Identify which cell holds the provided text, then report its [x, y] central coordinate. 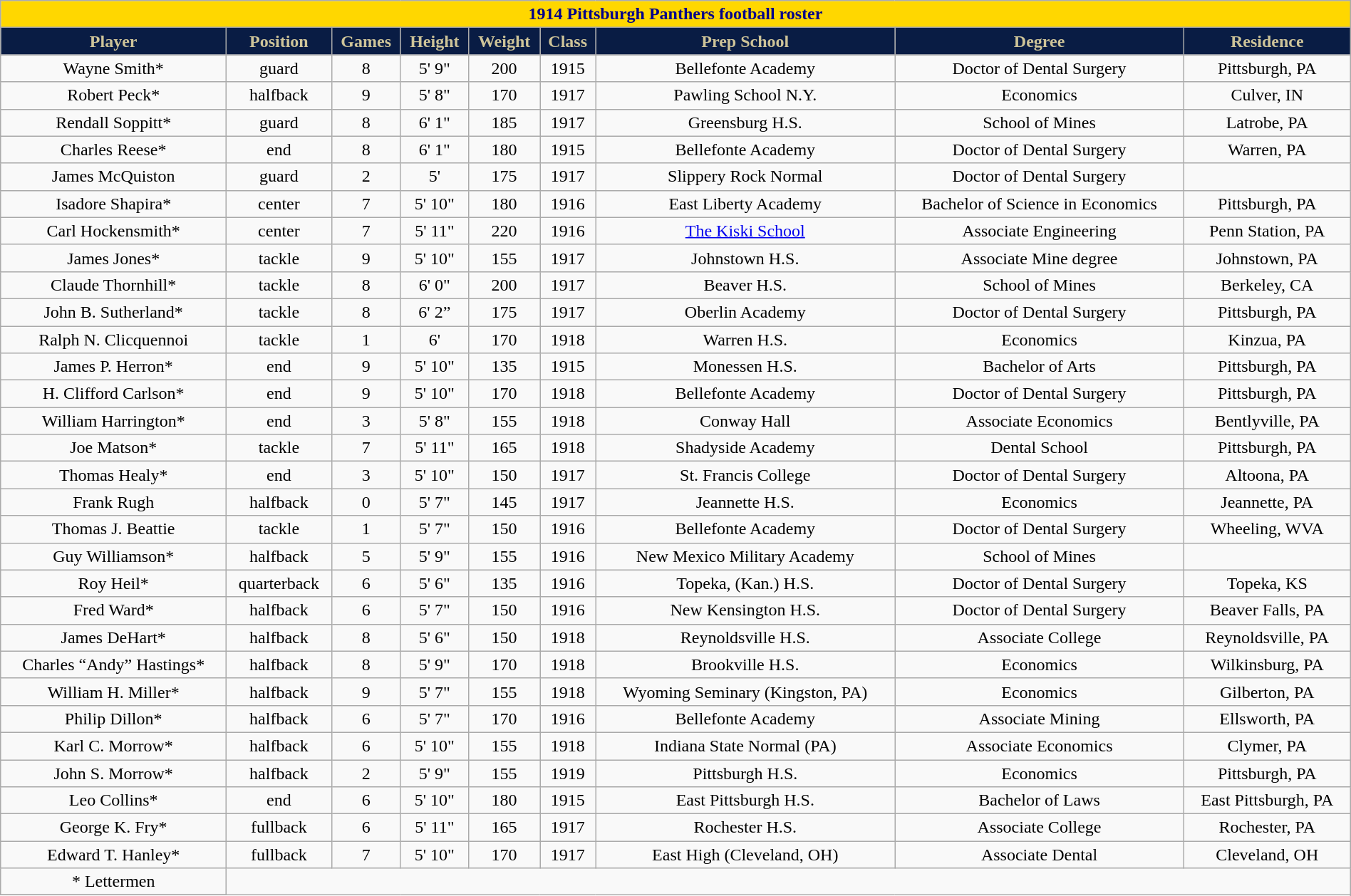
The Kiski School [745, 231]
* Lettermen [114, 882]
East High (Cleveland, OH) [745, 855]
Warren, PA [1267, 150]
Culver, IN [1267, 95]
East Pittsburgh, PA [1267, 801]
Beaver H.S. [745, 285]
Karl C. Morrow* [114, 746]
Wheeling, WVA [1267, 529]
Bachelor of Science in Economics [1039, 204]
Kinzua, PA [1267, 340]
Ralph N. Clicquennoi [114, 340]
Games [366, 41]
145 [504, 502]
Reynoldsville, PA [1267, 637]
Wyoming Seminary (Kingston, PA) [745, 692]
James Jones* [114, 258]
Charles “Andy” Hastings* [114, 665]
Dental School [1039, 448]
Indiana State Normal (PA) [745, 746]
Berkeley, CA [1267, 285]
6' 0" [435, 285]
Jeannette, PA [1267, 502]
Pawling School N.Y. [745, 95]
Penn Station, PA [1267, 231]
East Pittsburgh H.S. [745, 801]
Beaver Falls, PA [1267, 610]
Jeannette H.S. [745, 502]
Topeka, (Kan.) H.S. [745, 583]
Player [114, 41]
Associate Mine degree [1039, 258]
Height [435, 41]
Wilkinsburg, PA [1267, 665]
New Kensington H.S. [745, 610]
James P. Herron* [114, 367]
Residence [1267, 41]
Degree [1039, 41]
Robert Peck* [114, 95]
5' [435, 177]
Bachelor of Laws [1039, 801]
1919 [568, 773]
H. Clifford Carlson* [114, 394]
Weight [504, 41]
Reynoldsville H.S. [745, 637]
Pittsburgh H.S. [745, 773]
Johnstown, PA [1267, 258]
Greensburg H.S. [745, 123]
Isadore Shapira* [114, 204]
Rochester H.S. [745, 828]
Leo Collins* [114, 801]
John S. Morrow* [114, 773]
Wayne Smith* [114, 68]
Frank Rugh [114, 502]
Rendall Soppitt* [114, 123]
Shadyside Academy [745, 448]
5 [366, 556]
Gilberton, PA [1267, 692]
Bentlyville, PA [1267, 421]
Clymer, PA [1267, 746]
Position [279, 41]
Johnstown H.S. [745, 258]
6' [435, 340]
Latrobe, PA [1267, 123]
185 [504, 123]
Bachelor of Arts [1039, 367]
Ellsworth, PA [1267, 719]
James McQuiston [114, 177]
220 [504, 231]
William Harrington* [114, 421]
Carl Hockensmith* [114, 231]
New Mexico Military Academy [745, 556]
Thomas J. Beattie [114, 529]
Fred Ward* [114, 610]
Philip Dillon* [114, 719]
Monessen H.S. [745, 367]
Guy Williamson* [114, 556]
Brookville H.S. [745, 665]
Thomas Healy* [114, 475]
6' 2” [435, 312]
Slippery Rock Normal [745, 177]
Roy Heil* [114, 583]
Oberlin Academy [745, 312]
George K. Fry* [114, 828]
Altoona, PA [1267, 475]
Warren H.S. [745, 340]
quarterback [279, 583]
James DeHart* [114, 637]
Rochester, PA [1267, 828]
Topeka, KS [1267, 583]
Cleveland, OH [1267, 855]
Conway Hall [745, 421]
Class [568, 41]
Claude Thornhill* [114, 285]
Edward T. Hanley* [114, 855]
Prep School [745, 41]
Associate Dental [1039, 855]
East Liberty Academy [745, 204]
St. Francis College [745, 475]
John B. Sutherland* [114, 312]
Joe Matson* [114, 448]
Charles Reese* [114, 150]
William H. Miller* [114, 692]
Associate Engineering [1039, 231]
0 [366, 502]
1914 Pittsburgh Panthers football roster [675, 14]
Associate Mining [1039, 719]
